Output the (X, Y) coordinate of the center of the cell containing the given text.  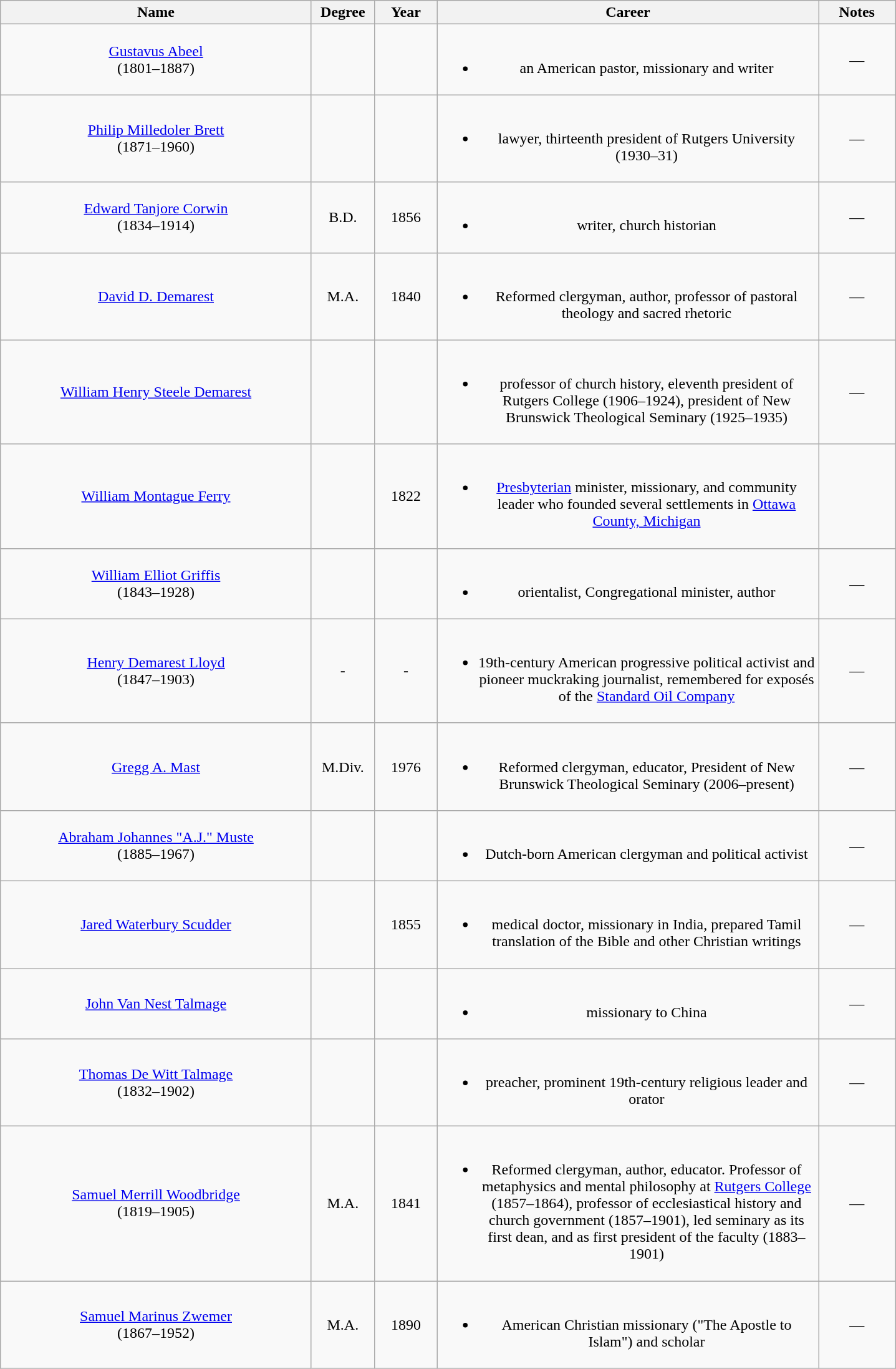
an American pastor, missionary and writer (627, 60)
1822 (405, 496)
Career (627, 12)
Presbyterian minister, missionary, and community leader who founded several settlements in Ottawa County, Michigan (627, 496)
19th-century American progressive political activist and pioneer muckraking journalist, remembered for exposés of the Standard Oil Company (627, 671)
1856 (405, 217)
1855 (405, 924)
John Van Nest Talmage (156, 1003)
Reformed clergyman, author, professor of pastoral theology and sacred rhetoric (627, 296)
1840 (405, 296)
Gustavus Abeel(1801–1887) (156, 60)
Name (156, 12)
preacher, prominent 19th-century religious leader and orator (627, 1083)
Gregg A. Mast (156, 767)
lawyer, thirteenth president of Rutgers University (1930–31) (627, 138)
Dutch-born American clergyman and political activist (627, 846)
Jared Waterbury Scudder (156, 924)
William Henry Steele Demarest (156, 392)
William Montague Ferry (156, 496)
Edward Tanjore Corwin(1834–1914) (156, 217)
1890 (405, 1325)
Degree (343, 12)
medical doctor, missionary in India, prepared Tamil translation of the Bible and other Christian writings (627, 924)
B.D. (343, 217)
William Elliot Griffis(1843–1928) (156, 584)
Reformed clergyman, educator, President of New Brunswick Theological Seminary (2006–present) (627, 767)
Abraham Johannes "A.J." Muste(1885–1967) (156, 846)
professor of church history, eleventh president of Rutgers College (1906–1924), president of New Brunswick Theological Seminary (1925–1935) (627, 392)
1841 (405, 1204)
1976 (405, 767)
Henry Demarest Lloyd(1847–1903) (156, 671)
writer, church historian (627, 217)
Thomas De Witt Talmage(1832–1902) (156, 1083)
American Christian missionary ("The Apostle to Islam") and scholar (627, 1325)
M.Div. (343, 767)
missionary to China (627, 1003)
orientalist, Congregational minister, author (627, 584)
Samuel Marinus Zwemer(1867–1952) (156, 1325)
Philip Milledoler Brett(1871–1960) (156, 138)
Samuel Merrill Woodbridge(1819–1905) (156, 1204)
Year (405, 12)
Notes (857, 12)
David D. Demarest (156, 296)
